Provide the (x, y) coordinate of the cell's center where the given text is located.  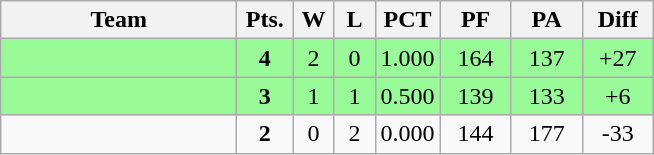
0.500 (408, 96)
+27 (618, 58)
139 (476, 96)
W (314, 20)
4 (265, 58)
137 (546, 58)
PA (546, 20)
177 (546, 134)
164 (476, 58)
Team (119, 20)
0.000 (408, 134)
Diff (618, 20)
+6 (618, 96)
PCT (408, 20)
Pts. (265, 20)
-33 (618, 134)
133 (546, 96)
144 (476, 134)
PF (476, 20)
3 (265, 96)
L (354, 20)
1.000 (408, 58)
